Scan for the cell matching the given text and deliver its [x, y] coordinate at center. 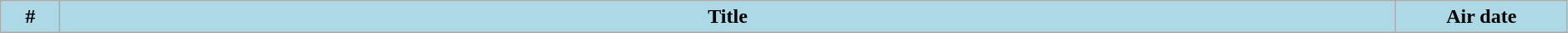
Title [728, 17]
Air date [1481, 17]
# [30, 17]
